Determine the [x, y] coordinate at the center of the cell enclosing the given text.  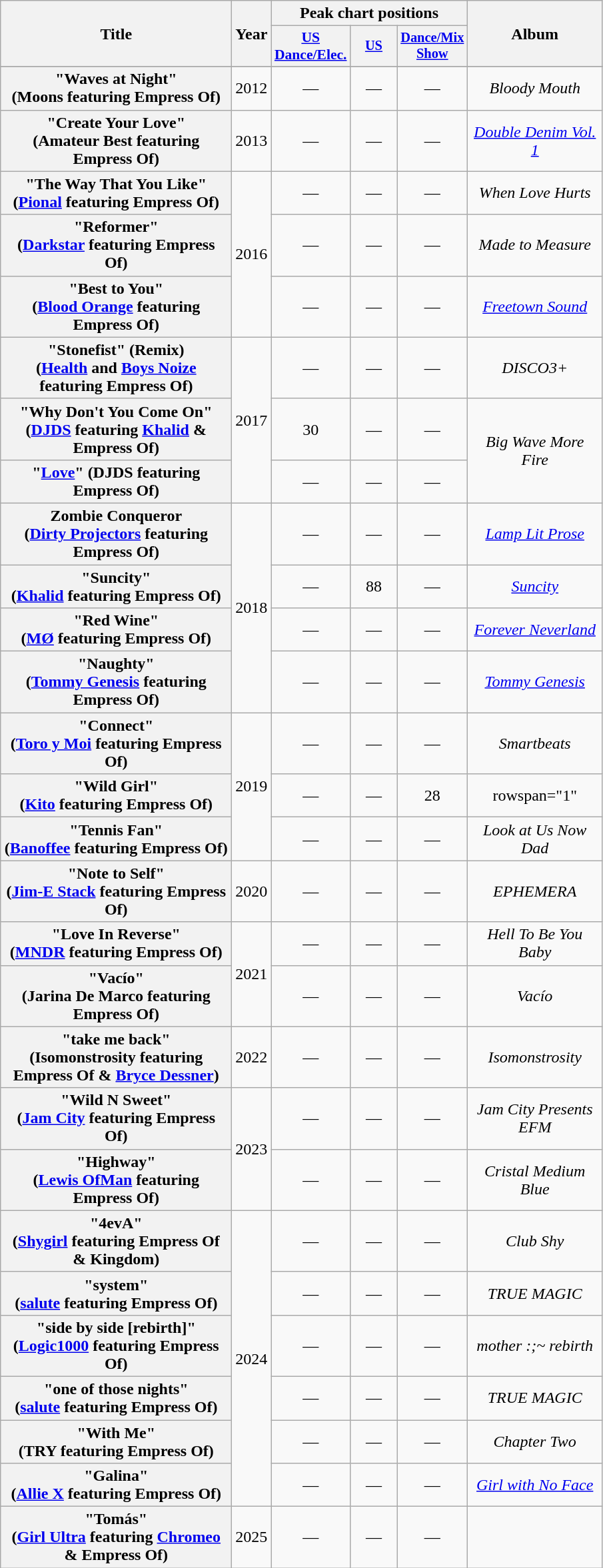
EPHEMERA [534, 891]
US [374, 47]
2019 [252, 787]
88 [374, 586]
"Red Wine"(MØ featuring Empress Of) [116, 630]
Club Shy [534, 1241]
Vacío [534, 996]
Chapter Two [534, 1441]
DISCO3+ [534, 368]
Album [534, 33]
mother :;~ rebirth [534, 1346]
"Wild Girl"(Kito featuring Empress Of) [116, 795]
"Love In Reverse"(MNDR featuring Empress Of) [116, 943]
Peak chart positions [369, 13]
Freetown Sound [534, 306]
2023 [252, 1149]
"Tomás"(Girl Ultra featuring Chromeo & Empress Of) [116, 1537]
"take me back"(Isomonstrosity featuring Empress Of & Bryce Dessner) [116, 1057]
"one of those nights"(salute featuring Empress Of) [116, 1397]
Big Wave More Fire [534, 450]
Bloody Mouth [534, 88]
Smartbeats [534, 743]
"Best to You"(Blood Orange featuring Empress Of) [116, 306]
"Stonefist" (Remix)(Health and Boys Noize featuring Empress Of) [116, 368]
Zombie Conqueror(Dirty Projectors featuring Empress Of) [116, 534]
"Why Don't You Come On"(DJDS featuring Khalid & Empress Of) [116, 429]
2024 [252, 1358]
2021 [252, 974]
2017 [252, 420]
"Vacío"(Jarina De Marco featuring Empress Of) [116, 996]
"Reformer"(Darkstar featuring Empress Of) [116, 245]
2013 [252, 141]
When Love Hurts [534, 193]
Forever Neverland [534, 630]
Cristal Medium Blue [534, 1180]
"side by side [rebirth]"(Logic1000 featuring Empress Of) [116, 1346]
30 [310, 429]
Tommy Genesis [534, 682]
"Galina"(Allie X featuring Empress Of) [116, 1485]
US Dance/Elec. [310, 47]
"Love" (DJDS featuring Empress Of) [116, 481]
"Suncity"(Khalid featuring Empress Of) [116, 586]
"Highway"(Lewis OfMan featuring Empress Of) [116, 1180]
Girl with No Face [534, 1485]
Year [252, 33]
rowspan="1" [534, 795]
2018 [252, 607]
2012 [252, 88]
Hell To Be You Baby [534, 943]
2025 [252, 1537]
Made to Measure [534, 245]
"Waves at Night"(Moons featuring Empress Of) [116, 88]
"Wild N Sweet"(Jam City featuring Empress Of) [116, 1118]
Double Denim Vol. 1 [534, 141]
"Note to Self"(Jim-E Stack featuring Empress Of) [116, 891]
"Connect"(Toro y Moi featuring Empress Of) [116, 743]
Lamp Lit Prose [534, 534]
2016 [252, 254]
"Naughty"(Tommy Genesis featuring Empress Of) [116, 682]
"With Me"(TRY featuring Empress Of) [116, 1441]
"The Way That You Like"(Pional featuring Empress Of) [116, 193]
Isomonstrosity [534, 1057]
"system"(salute featuring Empress Of) [116, 1294]
"Tennis Fan"(Banoffee featuring Empress Of) [116, 839]
28 [432, 795]
Dance/Mix Show [432, 47]
2022 [252, 1057]
"4evA"(Shygirl featuring Empress Of & Kingdom) [116, 1241]
Look at Us Now Dad [534, 839]
Suncity [534, 586]
"Create Your Love"(Amateur Best featuring Empress Of) [116, 141]
2020 [252, 891]
Title [116, 33]
Jam City Presents EFM [534, 1118]
